Identify which cell holds the provided text, then report its [X, Y] central coordinate. 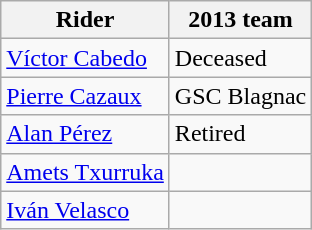
Retired [240, 134]
Alan Pérez [86, 134]
Amets Txurruka [86, 172]
2013 team [240, 20]
Pierre Cazaux [86, 96]
Iván Velasco [86, 210]
Víctor Cabedo [86, 58]
Deceased [240, 58]
Rider [86, 20]
GSC Blagnac [240, 96]
